Pinpoint the cell where the given text exists, returning its (X, Y) midpoint coordinate. 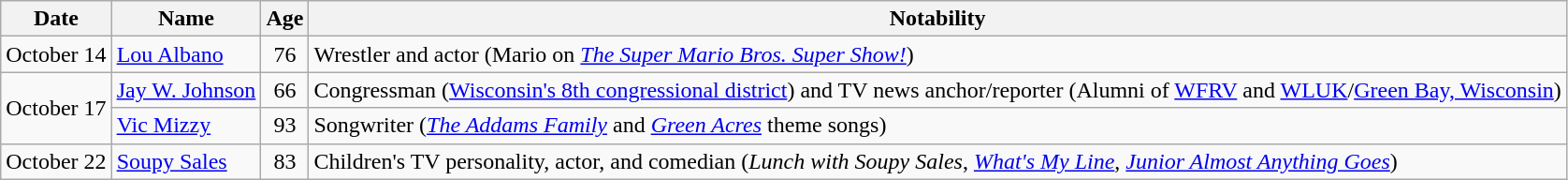
66 (284, 90)
Children's TV personality, actor, and comedian (Lunch with Soupy Sales, What's My Line, Junior Almost Anything Goes) (937, 161)
83 (284, 161)
Wrestler and actor (Mario on The Super Mario Bros. Super Show!) (937, 54)
Age (284, 19)
76 (284, 54)
October 22 (56, 161)
Date (56, 19)
Name (186, 19)
October 17 (56, 108)
Soupy Sales (186, 161)
93 (284, 126)
October 14 (56, 54)
Jay W. Johnson (186, 90)
Lou Albano (186, 54)
Congressman (Wisconsin's 8th congressional district) and TV news anchor/reporter (Alumni of WFRV and WLUK/Green Bay, Wisconsin) (937, 90)
Songwriter (The Addams Family and Green Acres theme songs) (937, 126)
Notability (937, 19)
Vic Mizzy (186, 126)
